Search for the cell housing the specified text and yield its [X, Y] center coordinate. 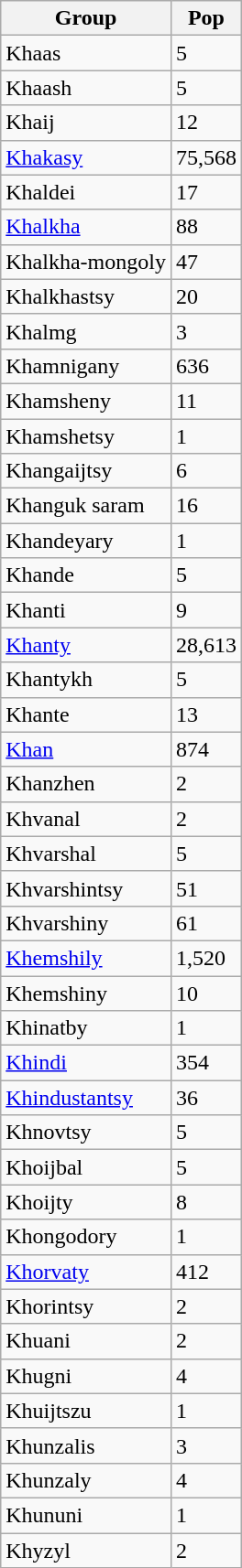
Khantykh [86, 680]
Khunzalis [86, 1445]
Khoijty [86, 1202]
Khindi [86, 1063]
10 [205, 993]
Khamshetsy [86, 436]
Khvarshiny [86, 923]
Khalkha-mongoly [86, 262]
Khugni [86, 1376]
Khvanal [86, 819]
Khnovtsy [86, 1133]
Khakasy [86, 157]
Khaldei [86, 192]
12 [205, 123]
412 [205, 1272]
1,520 [205, 958]
Khande [86, 575]
Khvarshal [86, 854]
Khanty [86, 645]
Khuijtszu [86, 1411]
Khaas [86, 53]
Khalkhastsy [86, 296]
75,568 [205, 157]
Khoijbal [86, 1167]
6 [205, 471]
Khaash [86, 88]
Khvarshintsy [86, 888]
11 [205, 401]
Group [86, 18]
Khemshiny [86, 993]
Khanti [86, 610]
Khamnigany [86, 366]
Khindustantsy [86, 1098]
636 [205, 366]
Khunzaly [86, 1480]
Khante [86, 714]
Khyzyl [86, 1551]
51 [205, 888]
47 [205, 262]
Khamsheny [86, 401]
36 [205, 1098]
Khemshily [86, 958]
Khangaijtsy [86, 471]
Khuani [86, 1341]
Khongodory [86, 1237]
28,613 [205, 645]
Khalmg [86, 331]
13 [205, 714]
874 [205, 749]
354 [205, 1063]
Khanguk saram [86, 506]
Khandeyary [86, 541]
Pop [205, 18]
61 [205, 923]
88 [205, 227]
17 [205, 192]
20 [205, 296]
8 [205, 1202]
9 [205, 610]
Khaij [86, 123]
Khinatby [86, 1028]
Khanzhen [86, 784]
Khalkha [86, 227]
16 [205, 506]
Khan [86, 749]
Khununi [86, 1515]
Khorintsy [86, 1306]
Khorvaty [86, 1272]
